Return the [X, Y] coordinate for the center point of the cell that contains the specified text.  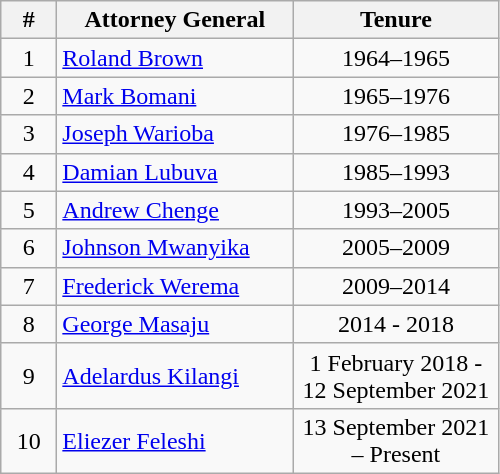
1964–1965 [396, 58]
Joseph Warioba [175, 134]
Eliezer Feleshi [175, 440]
Adelardus Kilangi [175, 376]
1 [29, 58]
7 [29, 286]
# [29, 20]
Frederick Werema [175, 286]
1965–1976 [396, 96]
4 [29, 172]
6 [29, 248]
Damian Lubuva [175, 172]
10 [29, 440]
13 September 2021 – Present [396, 440]
1 February 2018 - 12 September 2021 [396, 376]
Andrew Chenge [175, 210]
Johnson Mwanyika [175, 248]
Tenure [396, 20]
2005–2009 [396, 248]
Roland Brown [175, 58]
George Masaju [175, 324]
Mark Bomani [175, 96]
2014 - 2018 [396, 324]
3 [29, 134]
1985–1993 [396, 172]
8 [29, 324]
Attorney General [175, 20]
1993–2005 [396, 210]
2 [29, 96]
1976–1985 [396, 134]
5 [29, 210]
9 [29, 376]
2009–2014 [396, 286]
